From the cell containing the given text, extract its center point as [x, y] coordinate. 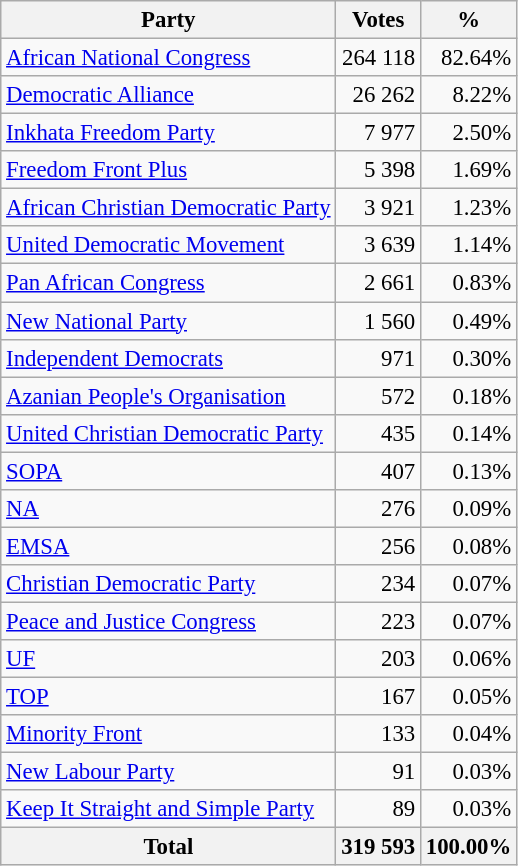
1.69% [469, 170]
Peace and Justice Congress [168, 621]
SOPA [168, 471]
3 921 [378, 208]
TOP [168, 697]
319 593 [378, 847]
Minority Front [168, 734]
0.05% [469, 697]
264 118 [378, 58]
New Labour Party [168, 772]
2 661 [378, 283]
Party [168, 20]
0.83% [469, 283]
African Christian Democratic Party [168, 208]
2.50% [469, 133]
Votes [378, 20]
5 398 [378, 170]
1 560 [378, 321]
Christian Democratic Party [168, 584]
Pan African Congress [168, 283]
89 [378, 809]
0.14% [469, 433]
8.22% [469, 95]
Freedom Front Plus [168, 170]
0.09% [469, 509]
133 [378, 734]
Total [168, 847]
435 [378, 433]
United Christian Democratic Party [168, 433]
82.64% [469, 58]
203 [378, 659]
1.14% [469, 245]
0.18% [469, 396]
0.08% [469, 546]
0.49% [469, 321]
New National Party [168, 321]
971 [378, 358]
0.06% [469, 659]
234 [378, 584]
223 [378, 621]
0.13% [469, 471]
572 [378, 396]
0.04% [469, 734]
7 977 [378, 133]
African National Congress [168, 58]
3 639 [378, 245]
Keep It Straight and Simple Party [168, 809]
256 [378, 546]
407 [378, 471]
Azanian People's Organisation [168, 396]
1.23% [469, 208]
167 [378, 697]
26 262 [378, 95]
United Democratic Movement [168, 245]
NA [168, 509]
100.00% [469, 847]
0.30% [469, 358]
Democratic Alliance [168, 95]
UF [168, 659]
EMSA [168, 546]
276 [378, 509]
91 [378, 772]
% [469, 20]
Inkhata Freedom Party [168, 133]
Independent Democrats [168, 358]
